For the text-containing cell, return its midpoint in [x, y] coordinate format. 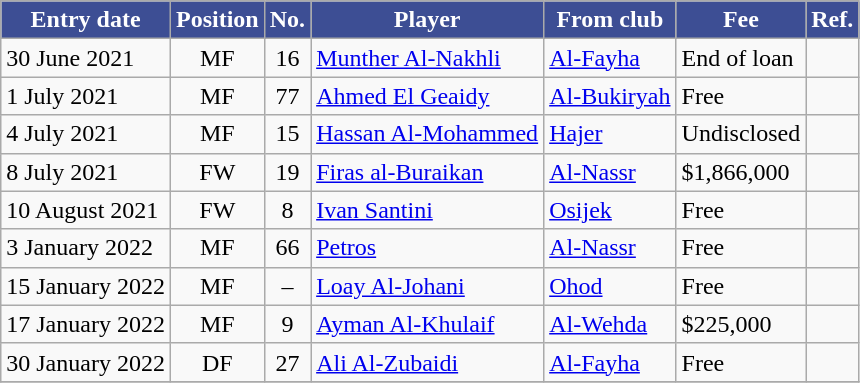
End of loan [741, 58]
16 [287, 58]
Munther Al-Nakhli [428, 58]
3 January 2022 [86, 248]
Hajer [610, 134]
Al-Wehda [610, 324]
Hassan Al-Mohammed [428, 134]
Ali Al-Zubaidi [428, 362]
Loay Al-Johani [428, 286]
Entry date [86, 20]
$1,866,000 [741, 172]
$225,000 [741, 324]
DF [217, 362]
27 [287, 362]
Player [428, 20]
From club [610, 20]
66 [287, 248]
Position [217, 20]
19 [287, 172]
Ayman Al-Khulaif [428, 324]
8 July 2021 [86, 172]
Ohod [610, 286]
– [287, 286]
10 August 2021 [86, 210]
15 [287, 134]
30 June 2021 [86, 58]
Osijek [610, 210]
1 July 2021 [86, 96]
Al-Bukiryah [610, 96]
4 July 2021 [86, 134]
15 January 2022 [86, 286]
8 [287, 210]
Undisclosed [741, 134]
77 [287, 96]
Ref. [832, 20]
Firas al-Buraikan [428, 172]
No. [287, 20]
Ahmed El Geaidy [428, 96]
30 January 2022 [86, 362]
9 [287, 324]
17 January 2022 [86, 324]
Fee [741, 20]
Ivan Santini [428, 210]
Petros [428, 248]
